Output the (x, y) coordinate of the center of the cell containing the given text.  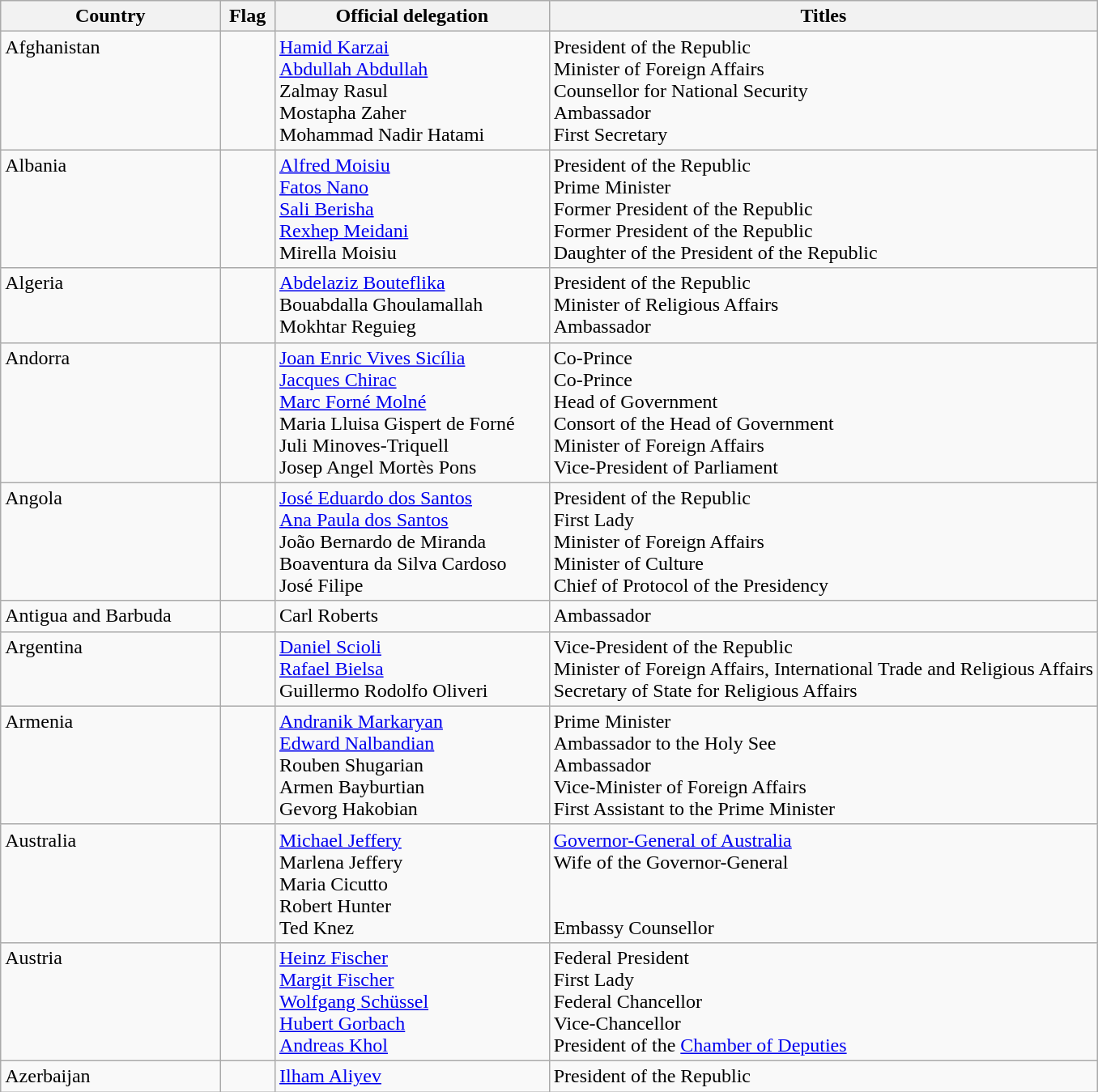
Vice-President of the Republic Minister of Foreign Affairs, International Trade and Religious Affairs Secretary of State for Religious Affairs (823, 669)
Ilham Aliyev (411, 1076)
Ambassador (823, 616)
Albania (110, 209)
Prime Minister Ambassador to the Holy See Ambassador Vice-Minister of Foreign Affairs First Assistant to the Prime Minister (823, 765)
President of the Republic Minister of Religious Affairs Ambassador (823, 305)
Andranik Markaryan Edward Nalbandian Rouben Shugarian Armen Bayburtian Gevorg Hakobian (411, 765)
Joan Enric Vives Sicília Jacques Chirac Marc Forné Molné Maria Lluisa Gispert de Forné Juli Minoves-Triquell Josep Angel Mortès Pons (411, 413)
President of the RepublicMinister of Foreign Affairs Counsellor for National SecurityAmbassadorFirst Secretary (823, 91)
Country (110, 16)
Federal President First Lady Federal Chancellor Vice-Chancellor President of the Chamber of Deputies (823, 1001)
Heinz Fischer Margit Fischer Wolfgang Schüssel Hubert Gorbach Andreas Khol (411, 1001)
President of the Republic (823, 1076)
Algeria (110, 305)
Michael Jeffery Marlena Jeffery Maria Cicutto Robert Hunter Ted Knez (411, 883)
Angola (110, 542)
José Eduardo dos Santos Ana Paula dos Santos João Bernardo de Miranda Boaventura da Silva Cardoso José Filipe (411, 542)
Titles (823, 16)
Governor-General of Australia Wife of the Governor-General Embassy Counsellor (823, 883)
Flag (248, 16)
President of the Republic Prime Minister Former President of the Republic Former President of the Republic Daughter of the President of the Republic (823, 209)
Co-Prince Co-Prince Head of Government Consort of the Head of Government Minister of Foreign Affairs Vice-President of Parliament (823, 413)
Alfred Moisiu Fatos Nano Sali Berisha Rexhep Meidani Mirella Moisiu (411, 209)
Armenia (110, 765)
Andorra (110, 413)
Carl Roberts (411, 616)
Australia (110, 883)
President of the Republic First Lady Minister of Foreign Affairs Minister of Culture Chief of Protocol of the Presidency (823, 542)
Austria (110, 1001)
Official delegation (411, 16)
Daniel Scioli Rafael Bielsa Guillermo Rodolfo Oliveri (411, 669)
Afghanistan (110, 91)
Hamid KarzaiAbdullah AbdullahZalmay RasulMostapha ZaherMohammad Nadir Hatami (411, 91)
Antigua and Barbuda (110, 616)
Argentina (110, 669)
Azerbaijan (110, 1076)
Abdelaziz Bouteflika Bouabdalla Ghoulamallah Mokhtar Reguieg (411, 305)
